Return the [X, Y] coordinate for the center point of the cell that contains the specified text.  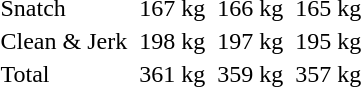
198 kg [172, 41]
197 kg [250, 41]
